From the cell containing the given text, extract its center point as [x, y] coordinate. 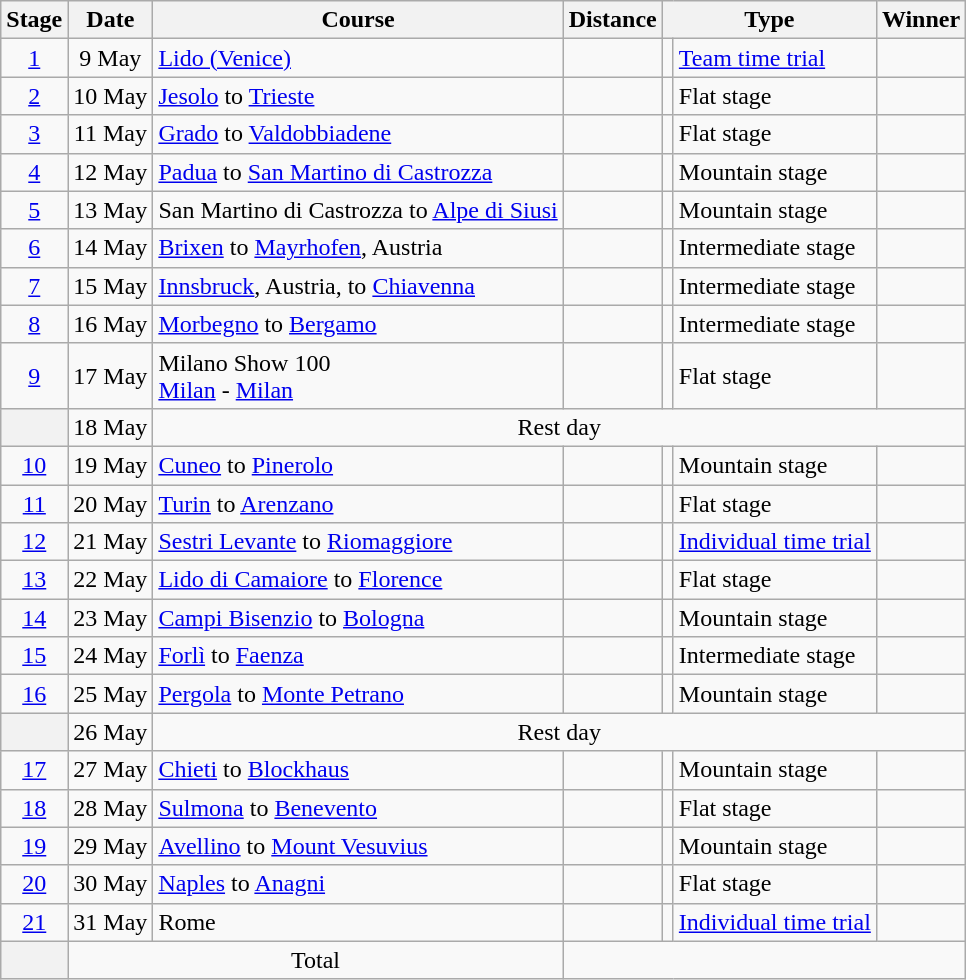
24 May [110, 656]
13 [34, 580]
17 May [110, 376]
18 May [110, 427]
31 May [110, 922]
Jesolo to Trieste [358, 96]
19 May [110, 465]
7 [34, 286]
Stage [34, 20]
5 [34, 210]
Milano Show 100Milan - Milan [358, 376]
Sestri Levante to Riomaggiore [358, 542]
30 May [110, 884]
14 [34, 618]
21 [34, 922]
15 May [110, 286]
San Martino di Castrozza to Alpe di Siusi [358, 210]
1 [34, 58]
Naples to Anagni [358, 884]
Campi Bisenzio to Bologna [358, 618]
19 [34, 846]
Turin to Arenzano [358, 503]
Brixen to Mayrhofen, Austria [358, 248]
22 May [110, 580]
16 [34, 694]
Lido di Camaiore to Florence [358, 580]
18 [34, 808]
17 [34, 770]
20 May [110, 503]
11 May [110, 134]
20 [34, 884]
Total [316, 960]
Distance [612, 20]
2 [34, 96]
10 May [110, 96]
16 May [110, 324]
9 May [110, 58]
Lido (Venice) [358, 58]
Date [110, 20]
Winner [920, 20]
Sulmona to Benevento [358, 808]
Chieti to Blockhaus [358, 770]
14 May [110, 248]
4 [34, 172]
6 [34, 248]
Course [358, 20]
Pergola to Monte Petrano [358, 694]
Grado to Valdobbiadene [358, 134]
Team time trial [774, 58]
10 [34, 465]
23 May [110, 618]
13 May [110, 210]
26 May [110, 732]
8 [34, 324]
Cuneo to Pinerolo [358, 465]
11 [34, 503]
29 May [110, 846]
Innsbruck, Austria, to Chiavenna [358, 286]
9 [34, 376]
28 May [110, 808]
25 May [110, 694]
27 May [110, 770]
Padua to San Martino di Castrozza [358, 172]
Morbegno to Bergamo [358, 324]
Type [769, 20]
Forlì to Faenza [358, 656]
21 May [110, 542]
12 [34, 542]
12 May [110, 172]
Avellino to Mount Vesuvius [358, 846]
15 [34, 656]
Rome [358, 922]
3 [34, 134]
